Capture the cell that displays the provided text and extract its [X, Y] central coordinate. 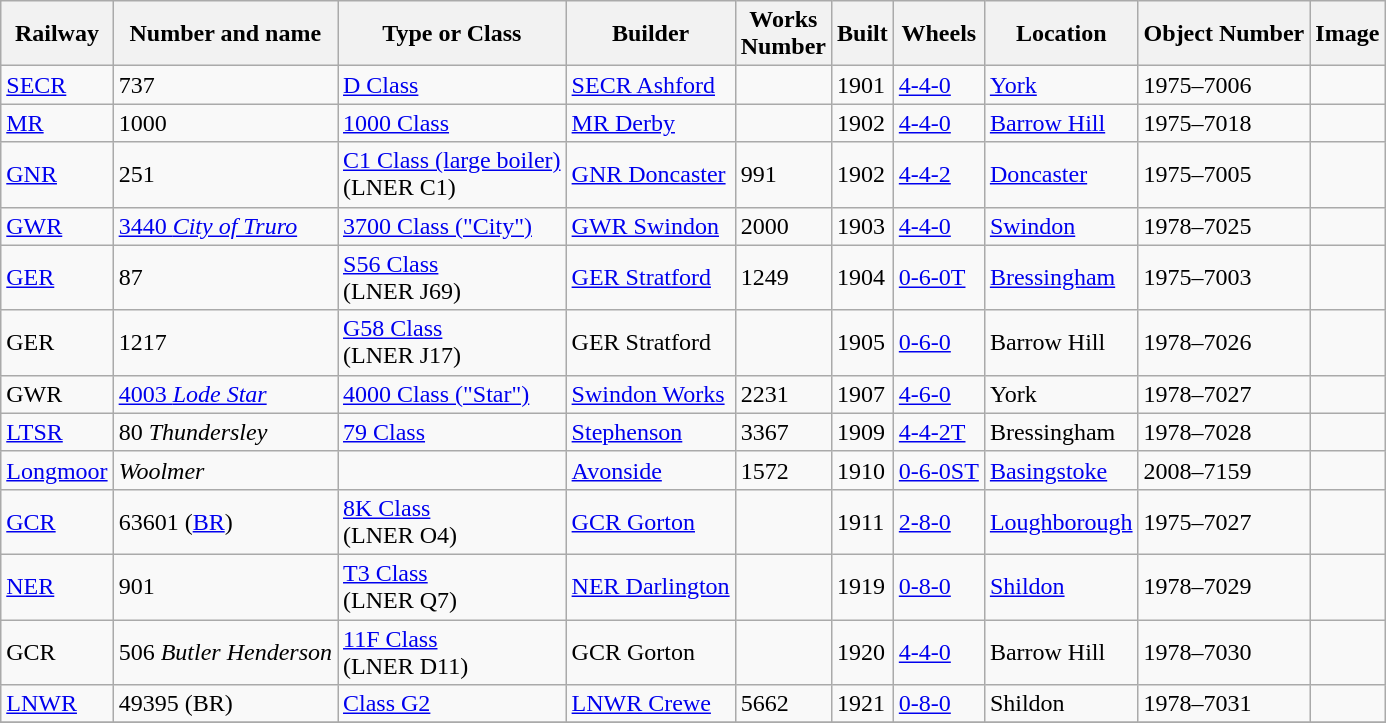
737 [225, 85]
Swindon Works [650, 394]
LNWR [57, 704]
S56 Class(LNER J69) [452, 278]
MR [57, 123]
79 Class [452, 432]
3700 Class ("City") [452, 226]
1978–7025 [1224, 226]
1978–7028 [1224, 432]
MR Derby [650, 123]
T3 Class(LNER Q7) [452, 586]
1978–7031 [1224, 704]
80 Thundersley [225, 432]
Location [1061, 34]
1975–7005 [1224, 174]
Object Number [1224, 34]
2008–7159 [1224, 470]
Avonside [650, 470]
GNR Doncaster [650, 174]
0-6-0T [938, 278]
NER Darlington [650, 586]
1978–7027 [1224, 394]
Wheels [938, 34]
4003 Lode Star [225, 394]
Swindon [1061, 226]
1907 [863, 394]
3367 [783, 432]
Doncaster [1061, 174]
1904 [863, 278]
Stephenson [650, 432]
1903 [863, 226]
NER [57, 586]
Type or Class [452, 34]
0-6-0ST [938, 470]
1975–7006 [1224, 85]
87 [225, 278]
1975–7018 [1224, 123]
1901 [863, 85]
LTSR [57, 432]
Railway [57, 34]
1572 [783, 470]
4-4-2 [938, 174]
5662 [783, 704]
SECR [57, 85]
1975–7027 [1224, 522]
WorksNumber [783, 34]
1975–7003 [1224, 278]
LNWR Crewe [650, 704]
251 [225, 174]
D Class [452, 85]
Basingstoke [1061, 470]
2000 [783, 226]
1921 [863, 704]
63601 (BR) [225, 522]
1249 [783, 278]
GNR [57, 174]
1911 [863, 522]
4000 Class ("Star") [452, 394]
1905 [863, 342]
Number and name [225, 34]
C1 Class (large boiler)(LNER C1) [452, 174]
0-6-0 [938, 342]
Builder [650, 34]
1000 [225, 123]
GWR Swindon [650, 226]
49395 (BR) [225, 704]
1920 [863, 652]
Built [863, 34]
4-4-2T [938, 432]
3440 City of Truro [225, 226]
1978–7030 [1224, 652]
8K Class(LNER O4) [452, 522]
4-6-0 [938, 394]
SECR Ashford [650, 85]
Woolmer [225, 470]
901 [225, 586]
991 [783, 174]
G58 Class(LNER J17) [452, 342]
1000 Class [452, 123]
506 Butler Henderson [225, 652]
11F Class(LNER D11) [452, 652]
Image [1348, 34]
1978–7026 [1224, 342]
Loughborough [1061, 522]
1978–7029 [1224, 586]
1217 [225, 342]
Longmoor [57, 470]
2-8-0 [938, 522]
1919 [863, 586]
2231 [783, 394]
Class G2 [452, 704]
1909 [863, 432]
1910 [863, 470]
